Output the (X, Y) coordinate of the center of the cell containing the given text.  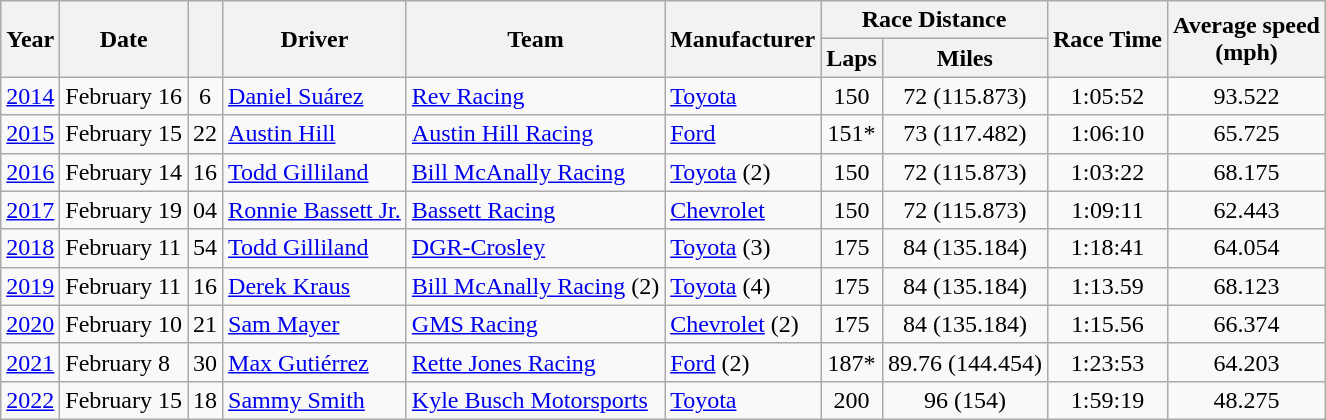
2016 (30, 172)
66.374 (1247, 324)
1:15.56 (1107, 324)
22 (206, 134)
Team (535, 39)
30 (206, 362)
96 (154) (964, 400)
Austin Hill (315, 134)
2021 (30, 362)
65.725 (1247, 134)
Chevrolet (743, 210)
Toyota (3) (743, 248)
Sammy Smith (315, 400)
Sam Mayer (315, 324)
Date (124, 39)
1:23:53 (1107, 362)
Manufacturer (743, 39)
Year (30, 39)
Race Time (1107, 39)
89.76 (144.454) (964, 362)
2014 (30, 96)
Ronnie Bassett Jr. (315, 210)
93.522 (1247, 96)
1:06:10 (1107, 134)
21 (206, 324)
1:03:22 (1107, 172)
Bill McAnally Racing (535, 172)
18 (206, 400)
2020 (30, 324)
Rev Racing (535, 96)
2022 (30, 400)
Laps (852, 58)
2018 (30, 248)
73 (117.482) (964, 134)
64.203 (1247, 362)
54 (206, 248)
February 16 (124, 96)
Daniel Suárez (315, 96)
48.275 (1247, 400)
Ford (2) (743, 362)
Kyle Busch Motorsports (535, 400)
Miles (964, 58)
Driver (315, 39)
151* (852, 134)
200 (852, 400)
Bassett Racing (535, 210)
Chevrolet (2) (743, 324)
04 (206, 210)
62.443 (1247, 210)
2015 (30, 134)
February 14 (124, 172)
GMS Racing (535, 324)
Derek Kraus (315, 286)
1:59:19 (1107, 400)
64.054 (1247, 248)
6 (206, 96)
2017 (30, 210)
February 10 (124, 324)
Austin Hill Racing (535, 134)
1:18:41 (1107, 248)
Toyota (4) (743, 286)
2019 (30, 286)
Average speed(mph) (1247, 39)
DGR-Crosley (535, 248)
1:13.59 (1107, 286)
68.175 (1247, 172)
February 8 (124, 362)
Race Distance (934, 20)
Bill McAnally Racing (2) (535, 286)
187* (852, 362)
Max Gutiérrez (315, 362)
Toyota (2) (743, 172)
68.123 (1247, 286)
1:09:11 (1107, 210)
1:05:52 (1107, 96)
February 19 (124, 210)
Rette Jones Racing (535, 362)
Ford (743, 134)
